Identify which cell holds the provided text, then report its (x, y) central coordinate. 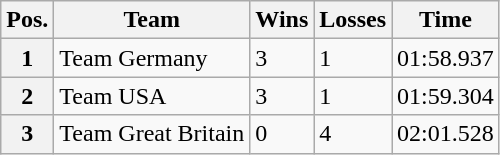
Time (446, 20)
Wins (282, 20)
2 (28, 96)
Team Great Britain (152, 134)
01:59.304 (446, 96)
Team Germany (152, 58)
Team (152, 20)
02:01.528 (446, 134)
0 (282, 134)
Pos. (28, 20)
Losses (353, 20)
01:58.937 (446, 58)
Team USA (152, 96)
4 (353, 134)
